Return (X, Y) of the center of cell containing provided text 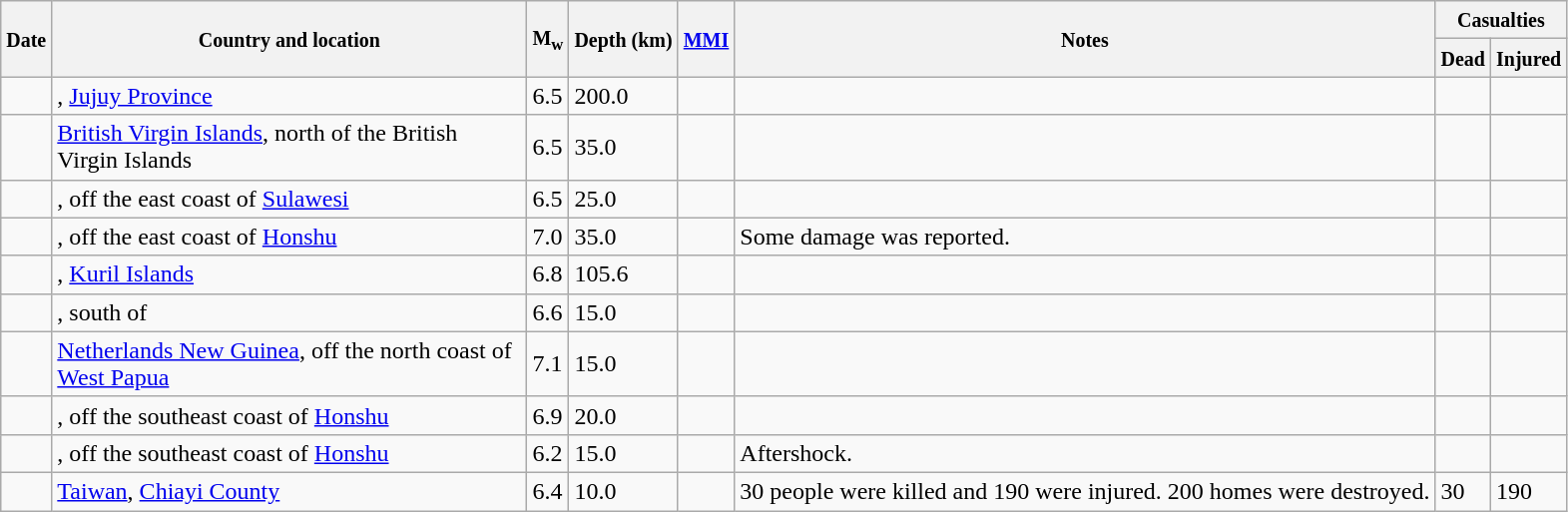
Taiwan, Chiayi County (289, 491)
British Virgin Islands, north of the British Virgin Islands (289, 148)
Some damage was reported. (1085, 237)
MMI (707, 39)
, Jujuy Province (289, 96)
6.9 (548, 415)
Aftershock. (1085, 453)
6.8 (548, 274)
Injured (1529, 58)
Netherlands New Guinea, off the north coast of West Papua (289, 363)
Mw (548, 39)
200.0 (623, 96)
Notes (1085, 39)
Depth (km) (623, 39)
Dead (1463, 58)
Date (26, 39)
30 people were killed and 190 were injured. 200 homes were destroyed. (1085, 491)
6.6 (548, 312)
, off the east coast of Honshu (289, 237)
, south of (289, 312)
Country and location (289, 39)
7.1 (548, 363)
, off the east coast of Sulawesi (289, 199)
30 (1463, 491)
, Kuril Islands (289, 274)
6.4 (548, 491)
25.0 (623, 199)
190 (1529, 491)
10.0 (623, 491)
20.0 (623, 415)
7.0 (548, 237)
6.2 (548, 453)
105.6 (623, 274)
Casualties (1501, 20)
